Find where the given text appears and provide that cell's center as (X, Y) coordinate. 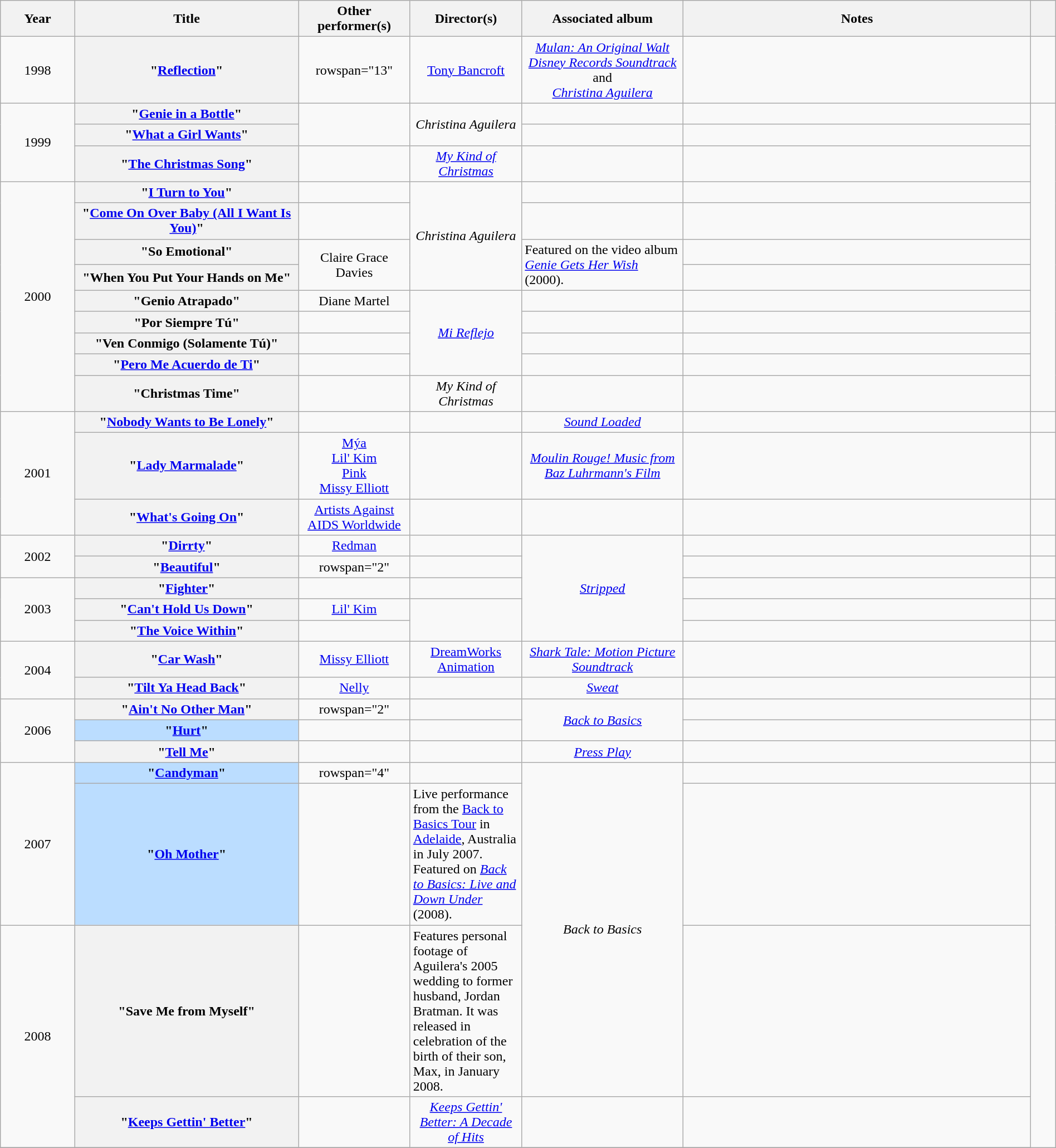
"I Turn to You" (186, 192)
Associated album (603, 19)
2000 (38, 296)
Moulin Rouge! Music from Baz Luhrmann's Film (603, 466)
"Save Me from Myself" (186, 1010)
1998 (38, 70)
Year (38, 19)
Other performer(s) (354, 19)
"So Emotional" (186, 252)
Claire Grace Davies (354, 265)
Sound Loaded (603, 422)
2007 (38, 843)
"Genio Atrapado" (186, 301)
MýaLil' KimPinkMissy Elliott (354, 466)
Lil' Kim (354, 609)
"What's Going On" (186, 517)
"When You Put Your Hands on Me" (186, 277)
Nelly (354, 688)
Shark Tale: Motion Picture Soundtrack (603, 660)
Title (186, 19)
2006 (38, 730)
"Keeps Gettin' Better" (186, 1122)
Artists Against AIDS Worldwide (354, 517)
2001 (38, 473)
"The Christmas Song" (186, 164)
Press Play (603, 751)
"Hurt" (186, 730)
"Por Siempre Tú" (186, 322)
"What a Girl Wants" (186, 135)
1999 (38, 143)
"Fighter" (186, 588)
2004 (38, 670)
"Candyman" (186, 773)
"Tell Me" (186, 751)
Keeps Gettin' Better: A Decade of Hits (466, 1122)
Featured on the video album Genie Gets Her Wish (2000). (603, 265)
"Reflection" (186, 70)
2002 (38, 556)
"Beautiful" (186, 567)
Diane Martel (354, 301)
rowspan="13" (354, 70)
"Nobody Wants to Be Lonely" (186, 422)
Live performance from the Back to Basics Tour in Adelaide, Australia in July 2007.Featured on Back to Basics: Live and Down Under (2008). (466, 854)
"Tilt Ya Head Back" (186, 688)
"Ven Conmigo (Solamente Tú)" (186, 343)
Stripped (603, 588)
DreamWorks Animation (466, 660)
"The Voice Within" (186, 631)
Redman (354, 546)
Mulan: An Original Walt Disney Records Soundtrack andChristina Aguilera (603, 70)
Sweat (603, 688)
"Pero Me Acuerdo de Ti" (186, 364)
Mi Reflejo (466, 333)
"Car Wash" (186, 660)
"Dirrty" (186, 546)
"Come On Over Baby (All I Want Is You)" (186, 221)
2003 (38, 609)
Tony Bancroft (466, 70)
"Lady Marmalade" (186, 466)
"Can't Hold Us Down" (186, 609)
rowspan="4" (354, 773)
Director(s) (466, 19)
"Christmas Time" (186, 393)
"Oh Mother" (186, 854)
"Genie in a Bottle" (186, 114)
2008 (38, 1036)
Missy Elliott (354, 660)
"Ain't No Other Man" (186, 709)
Notes (857, 19)
